Identify which cell holds the provided text, then report its [x, y] central coordinate. 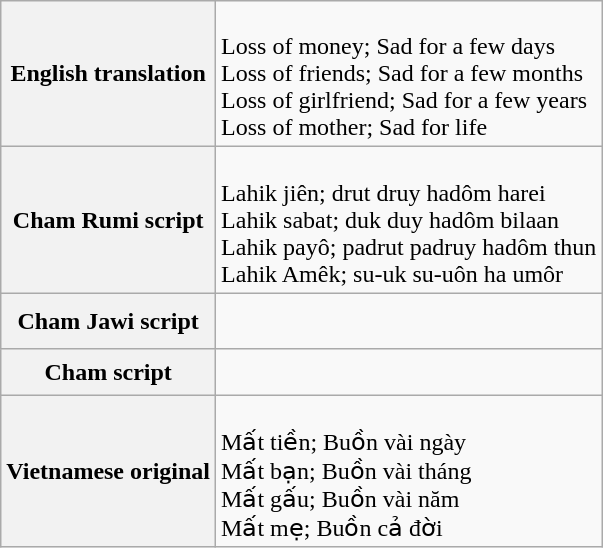
Cham Jawi script [108, 321]
Cham Rumi script [108, 220]
English translation [108, 74]
Lahik jiên; drut druy hadôm harei Lahik sabat; duk duy hadôm bilaan Lahik payô; padrut padruy hadôm thun Lahik Amêk; su-uk su-uôn ha umôr [409, 220]
Vietnamese original [108, 471]
Cham script [108, 372]
Mất tiền; Buồn vài ngày Mất bạn; Buồn vài tháng Mất gấu; Buồn vài năm Mất mẹ; Buồn cả đời [409, 471]
Loss of money; Sad for a few days Loss of friends; Sad for a few months Loss of girlfriend; Sad for a few years Loss of mother; Sad for life [409, 74]
